Capture the cell that displays the provided text and extract its (x, y) central coordinate. 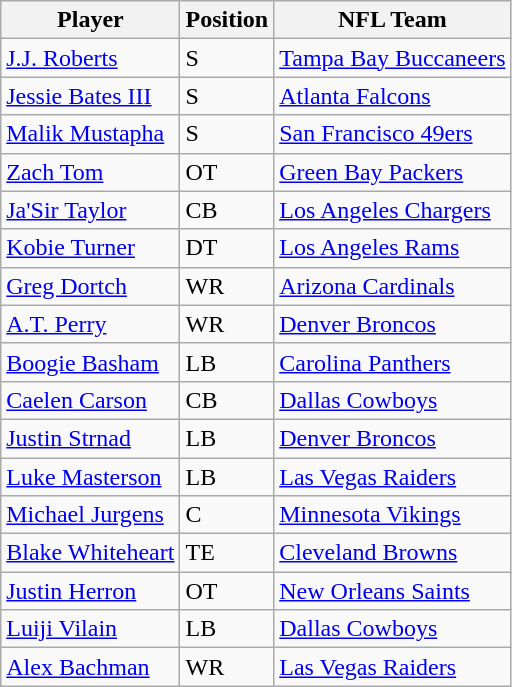
Tampa Bay Buccaneers (392, 58)
Carolina Panthers (392, 362)
Caelen Carson (90, 400)
Malik Mustapha (90, 134)
Jessie Bates III (90, 96)
Luke Masterson (90, 477)
Boogie Basham (90, 362)
San Francisco 49ers (392, 134)
Justin Herron (90, 591)
NFL Team (392, 20)
Cleveland Browns (392, 553)
Atlanta Falcons (392, 96)
Justin Strnad (90, 438)
Kobie Turner (90, 248)
Green Bay Packers (392, 172)
Los Angeles Chargers (392, 210)
Position (227, 20)
Minnesota Vikings (392, 515)
Zach Tom (90, 172)
C (227, 515)
DT (227, 248)
Michael Jurgens (90, 515)
TE (227, 553)
Greg Dortch (90, 286)
A.T. Perry (90, 324)
New Orleans Saints (392, 591)
Arizona Cardinals (392, 286)
Luiji Vilain (90, 629)
Ja'Sir Taylor (90, 210)
Los Angeles Rams (392, 248)
Blake Whiteheart (90, 553)
Player (90, 20)
J.J. Roberts (90, 58)
Alex Bachman (90, 667)
